Locate the cell with the specified text and output its [X, Y] center coordinate. 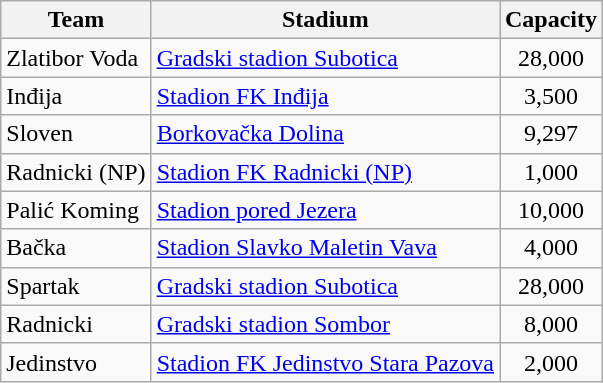
Stadion FK Inđija [325, 96]
Borkovačka Dolina [325, 134]
1,000 [552, 172]
Team [76, 20]
Stadium [325, 20]
Spartak [76, 286]
Stadion FK Jedinstvo Stara Pazova [325, 362]
Stadion FK Radnicki (NP) [325, 172]
3,500 [552, 96]
8,000 [552, 324]
Sloven [76, 134]
Gradski stadion Sombor [325, 324]
Radnicki [76, 324]
9,297 [552, 134]
Radnicki (NP) [76, 172]
Stadion Slavko Maletin Vava [325, 248]
10,000 [552, 210]
Bačka [76, 248]
Palić Koming [76, 210]
Stadion pored Jezera [325, 210]
Inđija [76, 96]
4,000 [552, 248]
Zlatibor Voda [76, 58]
Jedinstvo [76, 362]
Capacity [552, 20]
2,000 [552, 362]
